Provide the (X, Y) coordinate of the cell's center where the given text is located.  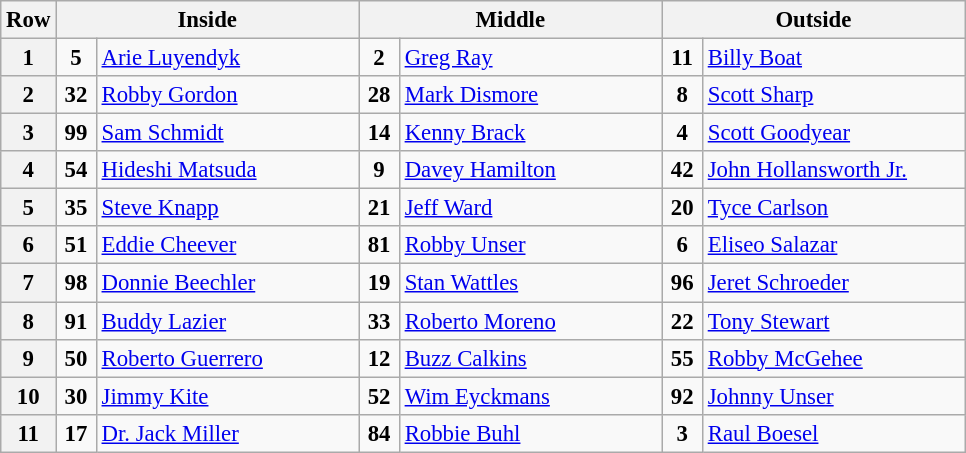
Hideshi Matsuda (227, 170)
Mark Dismore (530, 95)
Robbie Buhl (530, 433)
20 (682, 208)
John Hollansworth Jr. (833, 170)
54 (76, 170)
91 (76, 321)
84 (380, 433)
Stan Wattles (530, 283)
98 (76, 283)
1 (28, 58)
Eliseo Salazar (833, 245)
Robby McGehee (833, 358)
Scott Sharp (833, 95)
55 (682, 358)
51 (76, 245)
35 (76, 208)
Billy Boat (833, 58)
Jeret Schroeder (833, 283)
Jeff Ward (530, 208)
Buddy Lazier (227, 321)
28 (380, 95)
14 (380, 133)
92 (682, 396)
Jimmy Kite (227, 396)
Donnie Beechler (227, 283)
Scott Goodyear (833, 133)
96 (682, 283)
Raul Boesel (833, 433)
32 (76, 95)
21 (380, 208)
Tony Stewart (833, 321)
Roberto Moreno (530, 321)
Inside (208, 20)
Greg Ray (530, 58)
Steve Knapp (227, 208)
19 (380, 283)
Sam Schmidt (227, 133)
22 (682, 321)
Outside (814, 20)
99 (76, 133)
Dr. Jack Miller (227, 433)
Buzz Calkins (530, 358)
Wim Eyckmans (530, 396)
12 (380, 358)
42 (682, 170)
Davey Hamilton (530, 170)
30 (76, 396)
33 (380, 321)
81 (380, 245)
7 (28, 283)
17 (76, 433)
Tyce Carlson (833, 208)
Eddie Cheever (227, 245)
50 (76, 358)
Kenny Brack (530, 133)
52 (380, 396)
Robby Gordon (227, 95)
Robby Unser (530, 245)
Middle (510, 20)
Roberto Guerrero (227, 358)
Row (28, 20)
Arie Luyendyk (227, 58)
Johnny Unser (833, 396)
10 (28, 396)
